Return the [x, y] coordinate for the center point of the cell that contains the specified text.  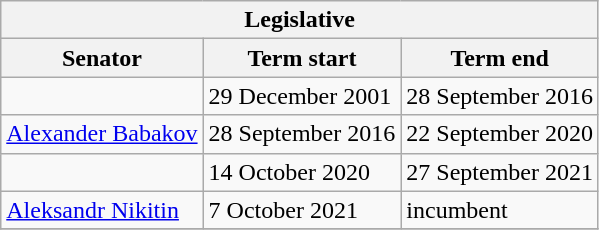
Alexander Babakov [102, 134]
29 December 2001 [302, 96]
7 October 2021 [302, 210]
Aleksandr Nikitin [102, 210]
Senator [102, 58]
14 October 2020 [302, 172]
Legislative [300, 20]
Term start [302, 58]
27 September 2021 [500, 172]
22 September 2020 [500, 134]
incumbent [500, 210]
Term end [500, 58]
